Return [X, Y] of the center of cell containing provided text 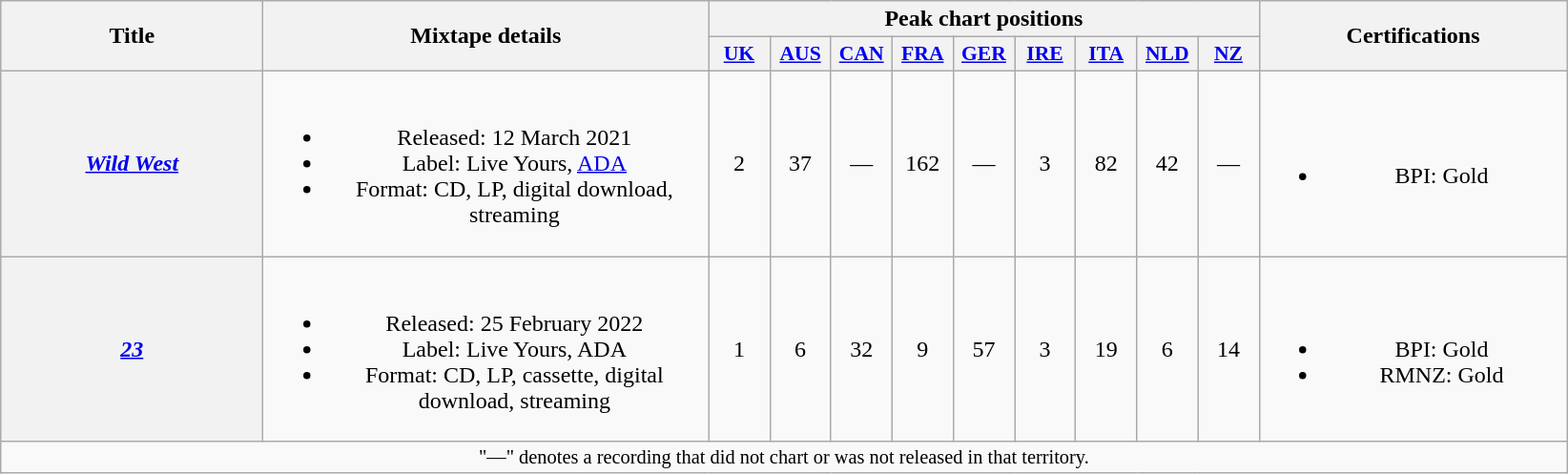
42 [1167, 163]
37 [800, 163]
Released: 12 March 2021Label: Live Yours, ADAFormat: CD, LP, digital download, streaming [486, 163]
Released: 25 February 2022Label: Live Yours, ADAFormat: CD, LP, cassette, digital download, streaming [486, 348]
14 [1228, 348]
AUS [800, 54]
82 [1106, 163]
9 [922, 348]
NZ [1228, 54]
GER [983, 54]
32 [861, 348]
ITA [1106, 54]
19 [1106, 348]
Title [132, 36]
2 [739, 163]
Peak chart positions [984, 19]
BPI: Gold [1413, 163]
NLD [1167, 54]
UK [739, 54]
Mixtape details [486, 36]
57 [983, 348]
Certifications [1413, 36]
CAN [861, 54]
"—" denotes a recording that did not chart or was not released in that territory. [784, 458]
162 [922, 163]
23 [132, 348]
FRA [922, 54]
1 [739, 348]
BPI: GoldRMNZ: Gold [1413, 348]
IRE [1045, 54]
Wild West [132, 163]
